Find where the given text appears and provide that cell's center as (x, y) coordinate. 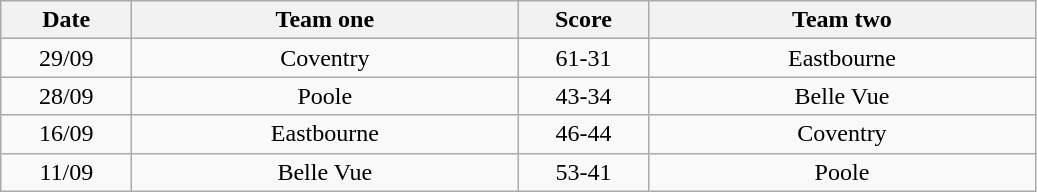
53-41 (584, 172)
Score (584, 20)
Date (66, 20)
16/09 (66, 134)
29/09 (66, 58)
Team two (842, 20)
Team one (325, 20)
28/09 (66, 96)
11/09 (66, 172)
61-31 (584, 58)
43-34 (584, 96)
46-44 (584, 134)
